Capture the cell that displays the provided text and extract its [x, y] central coordinate. 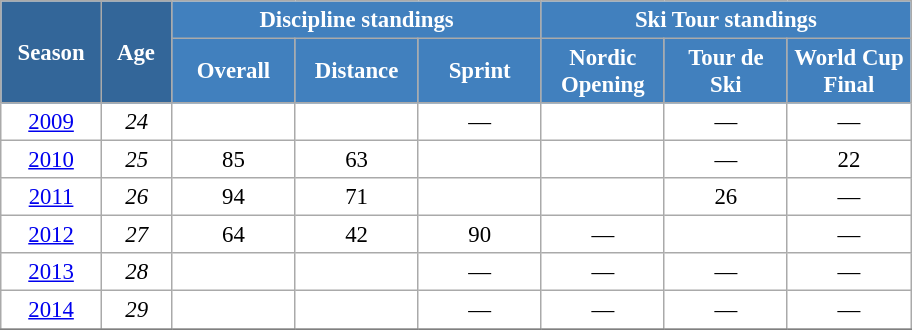
2009 [52, 122]
2011 [52, 197]
Age [136, 52]
29 [136, 310]
2012 [52, 235]
27 [136, 235]
42 [356, 235]
85 [234, 160]
World CupFinal [848, 72]
Overall [234, 72]
2010 [52, 160]
22 [848, 160]
71 [356, 197]
Sprint [480, 72]
Distance [356, 72]
24 [136, 122]
63 [356, 160]
Discipline standings [356, 20]
2013 [52, 273]
2014 [52, 310]
28 [136, 273]
25 [136, 160]
94 [234, 197]
Ski Tour standings [726, 20]
NordicOpening [602, 72]
Tour deSki [726, 72]
Season [52, 52]
64 [234, 235]
90 [480, 235]
